Search for the cell housing the specified text and yield its (x, y) center coordinate. 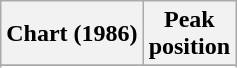
Peakposition (189, 34)
Chart (1986) (72, 34)
